Determine the [X, Y] coordinate at the center of the cell enclosing the given text.  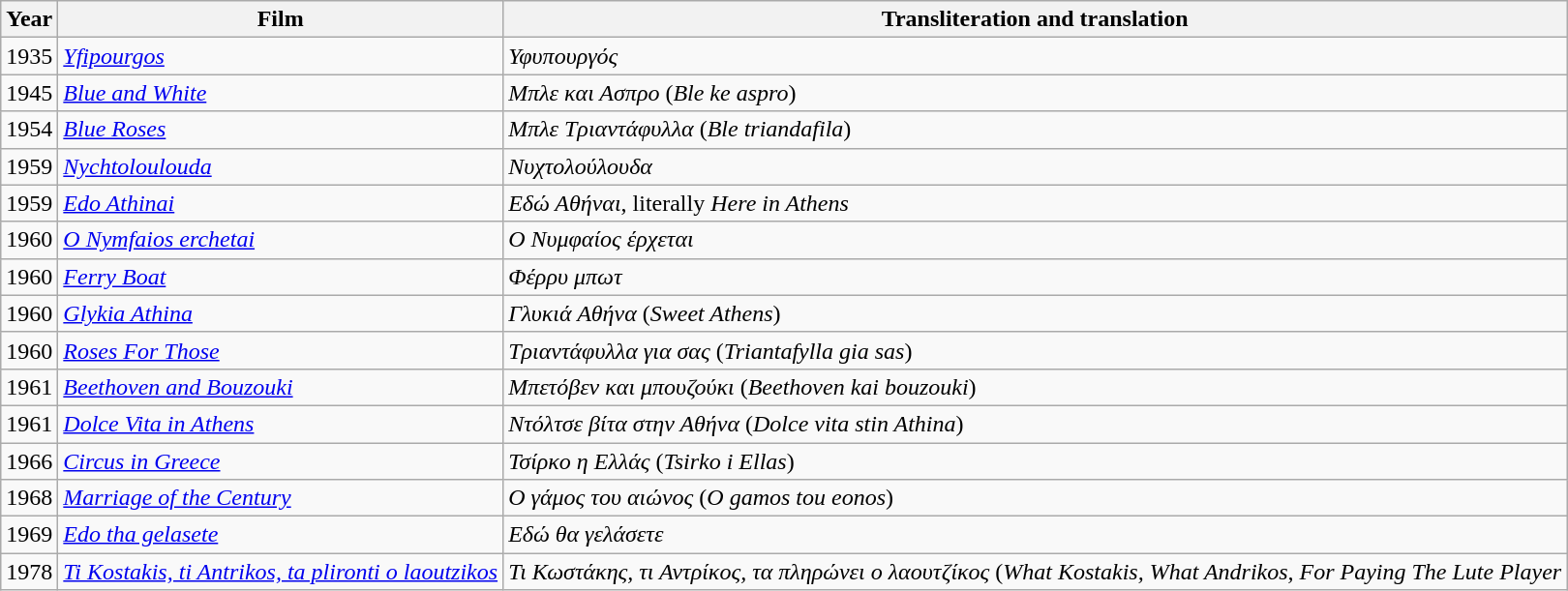
Edo tha gelasete [281, 535]
Marriage of the Century [281, 498]
Blue and White [281, 93]
1969 [29, 535]
Ferry Boat [281, 277]
Ο Νυμφαίος έρχεται [1036, 240]
Nychtoloulouda [281, 166]
Εδώ θα γελάσετε [1036, 535]
Μπλε και Ασπρο (Ble ke aspro) [1036, 93]
Μπετόβεν και μπουζούκι (Beethoven kai bouzouki) [1036, 387]
Dolce Vita in Athens [281, 424]
Φέρρυ μπωτ [1036, 277]
Film [281, 19]
Ti Kostakis, ti Antrikos, ta plironti o laoutzikos [281, 572]
Ο γάμος του αιώνος (O gamos tou eonos) [1036, 498]
Circus in Greece [281, 461]
Roses For Those [281, 350]
Τριαντάφυλλα για σας (Triantafylla gia sas) [1036, 350]
Beethoven and Bouzouki [281, 387]
1935 [29, 56]
Εδώ Αθήναι, literally Here in Athens [1036, 203]
Year [29, 19]
1978 [29, 572]
1954 [29, 130]
O Nymfaios erchetai [281, 240]
Transliteration and translation [1036, 19]
Glykia Athina [281, 313]
Edo Athinai [281, 203]
Μπλε Τριαντάφυλλα (Ble triandafila) [1036, 130]
Τι Κωστάκης, τι Αντρίκος, τα πληρώνει ο λαουτζίκος (What Kostakis, What Andrikos, For Paying The Lute Player [1036, 572]
Γλυκιά Αθήνα (Sweet Athens) [1036, 313]
Ντόλτσε βίτα στην Αθήνα (Dolce vita stin Athina) [1036, 424]
Τσίρκο η Ελλάς (Tsirko i Ellas) [1036, 461]
1966 [29, 461]
1945 [29, 93]
Νυχτολούλουδα [1036, 166]
1968 [29, 498]
Blue Roses [281, 130]
Υφυπουργός [1036, 56]
Yfipourgos [281, 56]
